Locate the cell with the specified text and output its (X, Y) center coordinate. 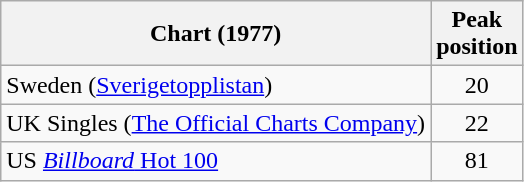
Peakposition (477, 34)
22 (477, 123)
Sweden (Sverigetopplistan) (216, 85)
81 (477, 161)
Chart (1977) (216, 34)
UK Singles (The Official Charts Company) (216, 123)
20 (477, 85)
US Billboard Hot 100 (216, 161)
